Find where the given text appears and provide that cell's center as (x, y) coordinate. 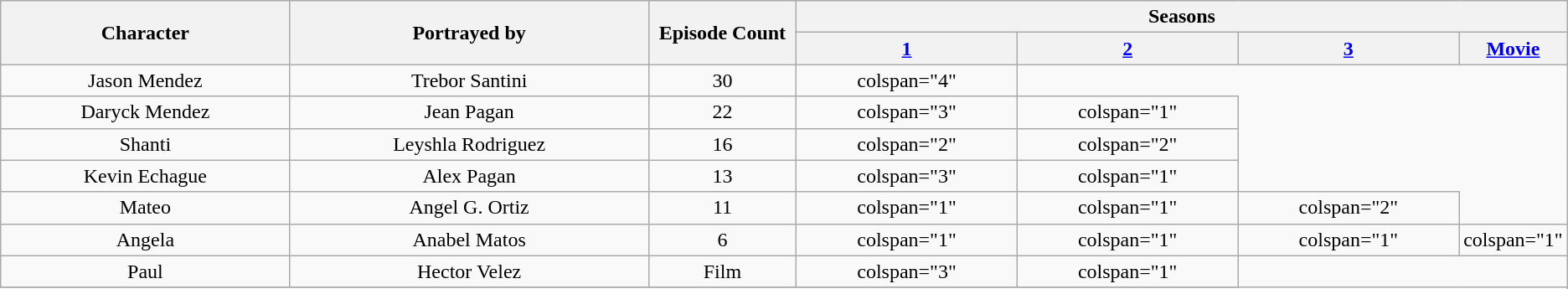
3 (1349, 49)
Angel G. Ortiz (469, 208)
colspan="4" (907, 80)
Film (722, 271)
22 (722, 112)
Jean Pagan (469, 112)
Jason Mendez (146, 80)
Portrayed by (469, 33)
Episode Count (722, 33)
13 (722, 176)
Daryck Mendez (146, 112)
16 (722, 144)
Leyshla Rodriguez (469, 144)
Movie (1514, 49)
Hector Velez (469, 271)
Alex Pagan (469, 176)
2 (1127, 49)
Mateo (146, 208)
Character (146, 33)
Anabel Matos (469, 240)
11 (722, 208)
Paul (146, 271)
1 (907, 49)
6 (722, 240)
Seasons (1183, 17)
Angela (146, 240)
30 (722, 80)
Shanti (146, 144)
Kevin Echague (146, 176)
Trebor Santini (469, 80)
